Find where the given text appears and provide that cell's center as (x, y) coordinate. 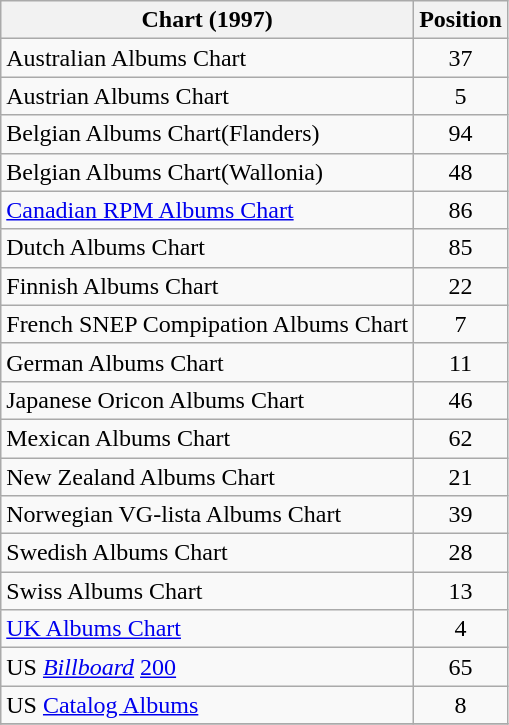
28 (461, 553)
8 (461, 705)
5 (461, 96)
Belgian Albums Chart(Wallonia) (208, 172)
Norwegian VG-lista Albums Chart (208, 515)
German Albums Chart (208, 362)
62 (461, 438)
French SNEP Compipation Albums Chart (208, 324)
4 (461, 629)
85 (461, 248)
New Zealand Albums Chart (208, 477)
94 (461, 134)
21 (461, 477)
Canadian RPM Albums Chart (208, 210)
65 (461, 667)
13 (461, 591)
22 (461, 286)
Chart (1997) (208, 20)
48 (461, 172)
Finnish Albums Chart (208, 286)
US Catalog Albums (208, 705)
11 (461, 362)
Austrian Albums Chart (208, 96)
Dutch Albums Chart (208, 248)
Japanese Oricon Albums Chart (208, 400)
Australian Albums Chart (208, 58)
US Billboard 200 (208, 667)
86 (461, 210)
46 (461, 400)
39 (461, 515)
Position (461, 20)
UK Albums Chart (208, 629)
Swedish Albums Chart (208, 553)
Belgian Albums Chart(Flanders) (208, 134)
Mexican Albums Chart (208, 438)
7 (461, 324)
Swiss Albums Chart (208, 591)
37 (461, 58)
